Scan for the cell matching the given text and deliver its [X, Y] coordinate at center. 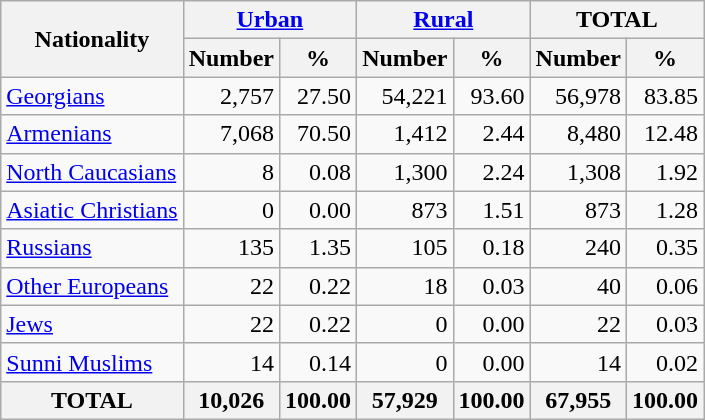
0.14 [318, 362]
7,068 [231, 134]
0.08 [318, 172]
105 [405, 248]
8 [231, 172]
2.44 [492, 134]
56,978 [578, 96]
Other Europeans [92, 286]
1.51 [492, 210]
83.85 [664, 96]
1.35 [318, 248]
Georgians [92, 96]
2,757 [231, 96]
0.02 [664, 362]
Armenians [92, 134]
93.60 [492, 96]
27.50 [318, 96]
Jews [92, 324]
Sunni Muslims [92, 362]
Rural [444, 20]
40 [578, 286]
70.50 [318, 134]
Nationality [92, 39]
1.92 [664, 172]
1,308 [578, 172]
10,026 [231, 400]
1.28 [664, 210]
0.18 [492, 248]
240 [578, 248]
Russians [92, 248]
2.24 [492, 172]
54,221 [405, 96]
67,955 [578, 400]
Urban [270, 20]
North Caucasians [92, 172]
18 [405, 286]
12.48 [664, 134]
0.35 [664, 248]
1,300 [405, 172]
0.06 [664, 286]
135 [231, 248]
8,480 [578, 134]
Asiatic Christians [92, 210]
57,929 [405, 400]
1,412 [405, 134]
